Provide the (X, Y) coordinate of the cell's center where the given text is located.  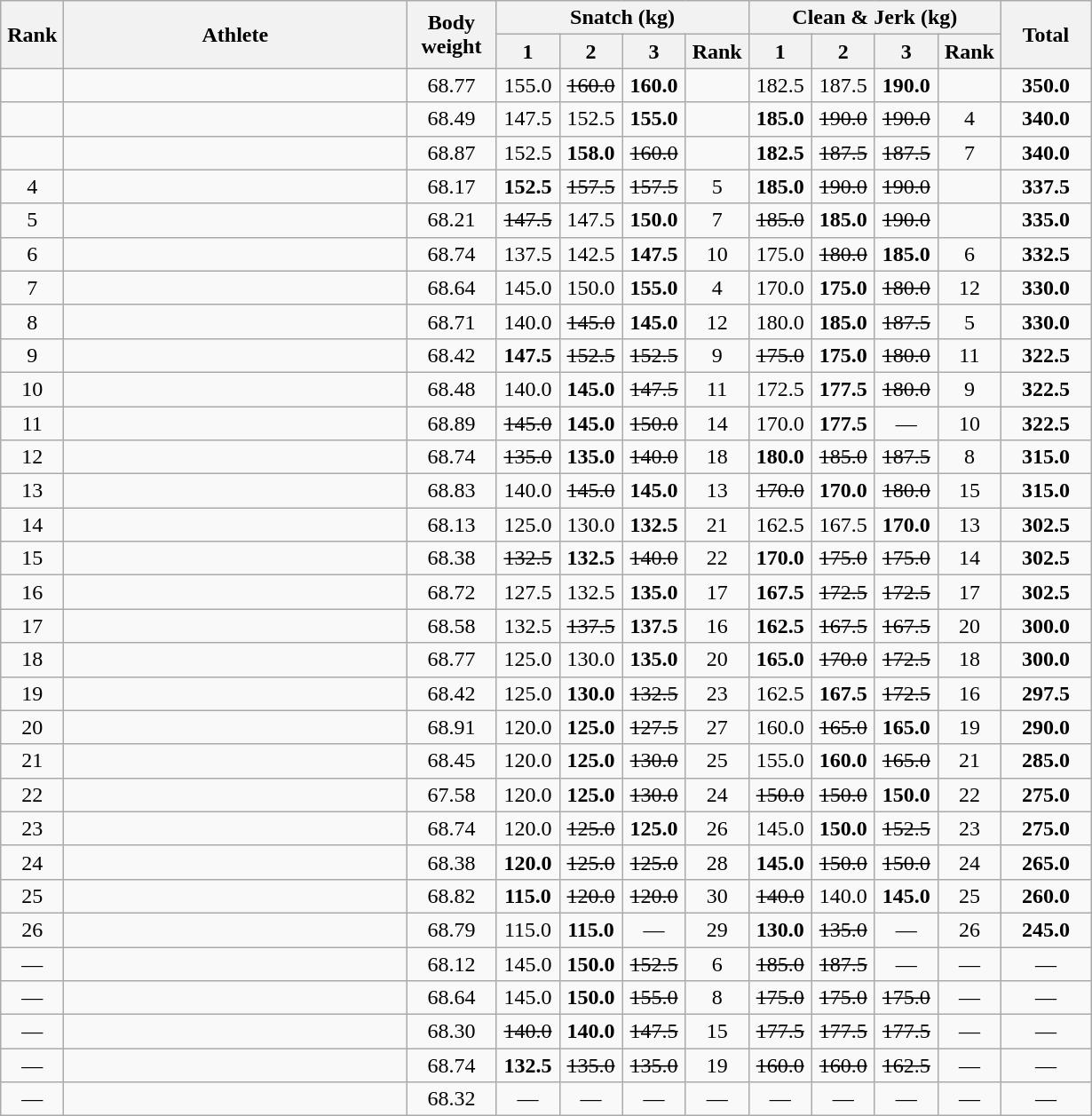
Athlete (235, 35)
28 (717, 862)
350.0 (1046, 85)
245.0 (1046, 930)
142.5 (591, 254)
265.0 (1046, 862)
297.5 (1046, 693)
68.91 (451, 727)
Clean & Jerk (kg) (874, 18)
68.30 (451, 1032)
68.48 (451, 389)
68.17 (451, 186)
68.79 (451, 930)
68.87 (451, 153)
Total (1046, 35)
335.0 (1046, 220)
68.21 (451, 220)
30 (717, 896)
68.71 (451, 321)
68.58 (451, 626)
68.89 (451, 423)
68.32 (451, 1099)
67.58 (451, 795)
260.0 (1046, 896)
68.83 (451, 491)
Body weight (451, 35)
68.82 (451, 896)
68.49 (451, 119)
332.5 (1046, 254)
158.0 (591, 153)
Snatch (kg) (622, 18)
68.12 (451, 963)
68.45 (451, 761)
285.0 (1046, 761)
68.72 (451, 592)
68.13 (451, 525)
290.0 (1046, 727)
27 (717, 727)
337.5 (1046, 186)
29 (717, 930)
